Identify which cell holds the provided text, then report its (x, y) central coordinate. 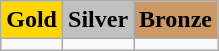
Silver (98, 20)
Bronze (176, 20)
Gold (32, 20)
